Identify which cell holds the provided text, then report its (X, Y) central coordinate. 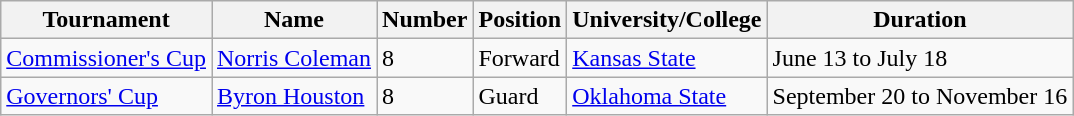
September 20 to November 16 (920, 96)
Position (520, 20)
Commissioner's Cup (106, 58)
Norris Coleman (294, 58)
University/College (667, 20)
June 13 to July 18 (920, 58)
Tournament (106, 20)
Duration (920, 20)
Byron Houston (294, 96)
Name (294, 20)
Oklahoma State (667, 96)
Governors' Cup (106, 96)
Guard (520, 96)
Kansas State (667, 58)
Number (425, 20)
Forward (520, 58)
